Determine the [x, y] coordinate at the center of the cell enclosing the given text.  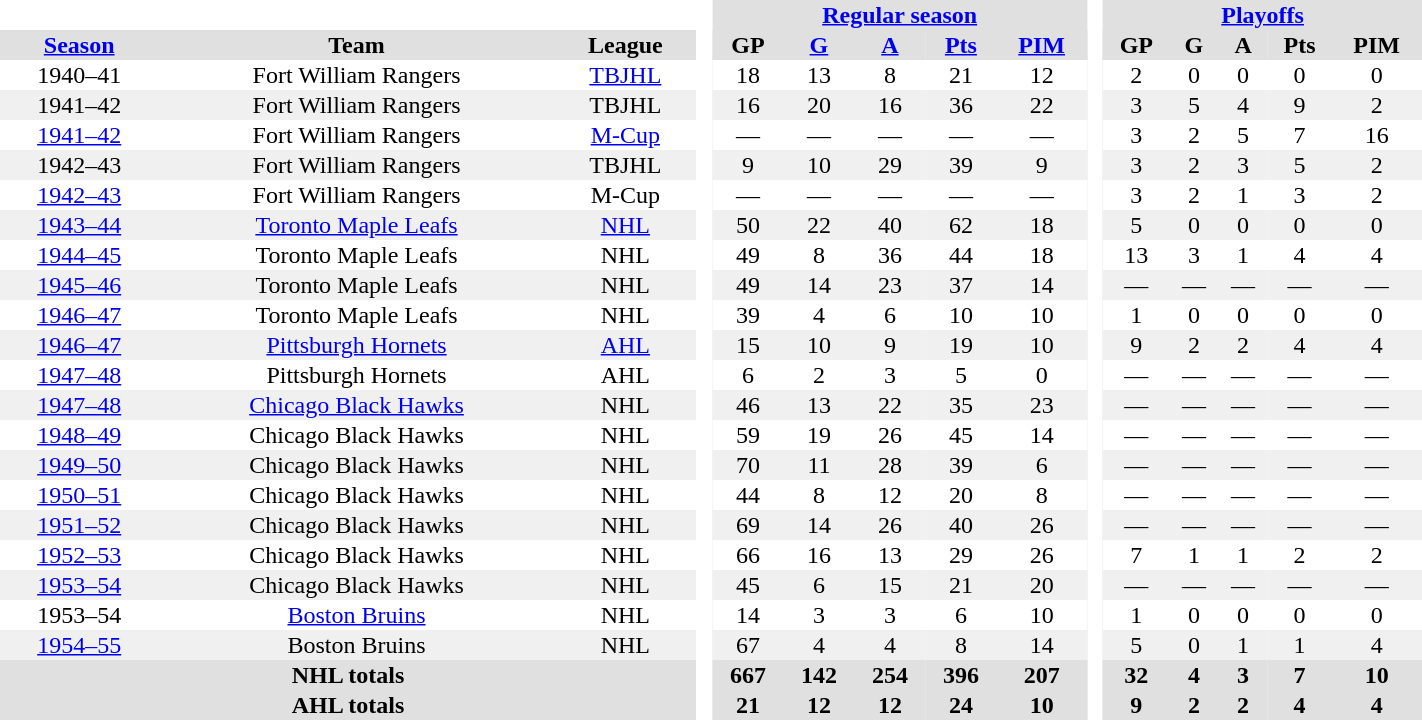
70 [748, 465]
1943–44 [79, 225]
1951–52 [79, 525]
28 [890, 465]
46 [748, 405]
50 [748, 225]
1952–53 [79, 555]
Season [79, 45]
1940–41 [79, 75]
11 [818, 465]
Regular season [899, 15]
1948–49 [79, 435]
66 [748, 555]
1944–45 [79, 255]
207 [1041, 675]
67 [748, 645]
1950–51 [79, 495]
24 [960, 705]
667 [748, 675]
142 [818, 675]
396 [960, 675]
NHL totals [348, 675]
1949–50 [79, 465]
League [626, 45]
1945–46 [79, 285]
35 [960, 405]
1954–55 [79, 645]
62 [960, 225]
37 [960, 285]
69 [748, 525]
32 [1136, 675]
254 [890, 675]
AHL totals [348, 705]
Playoffs [1262, 15]
Team [356, 45]
59 [748, 435]
